Detect which cell encompasses the target text, then output its [x, y] center coordinate. 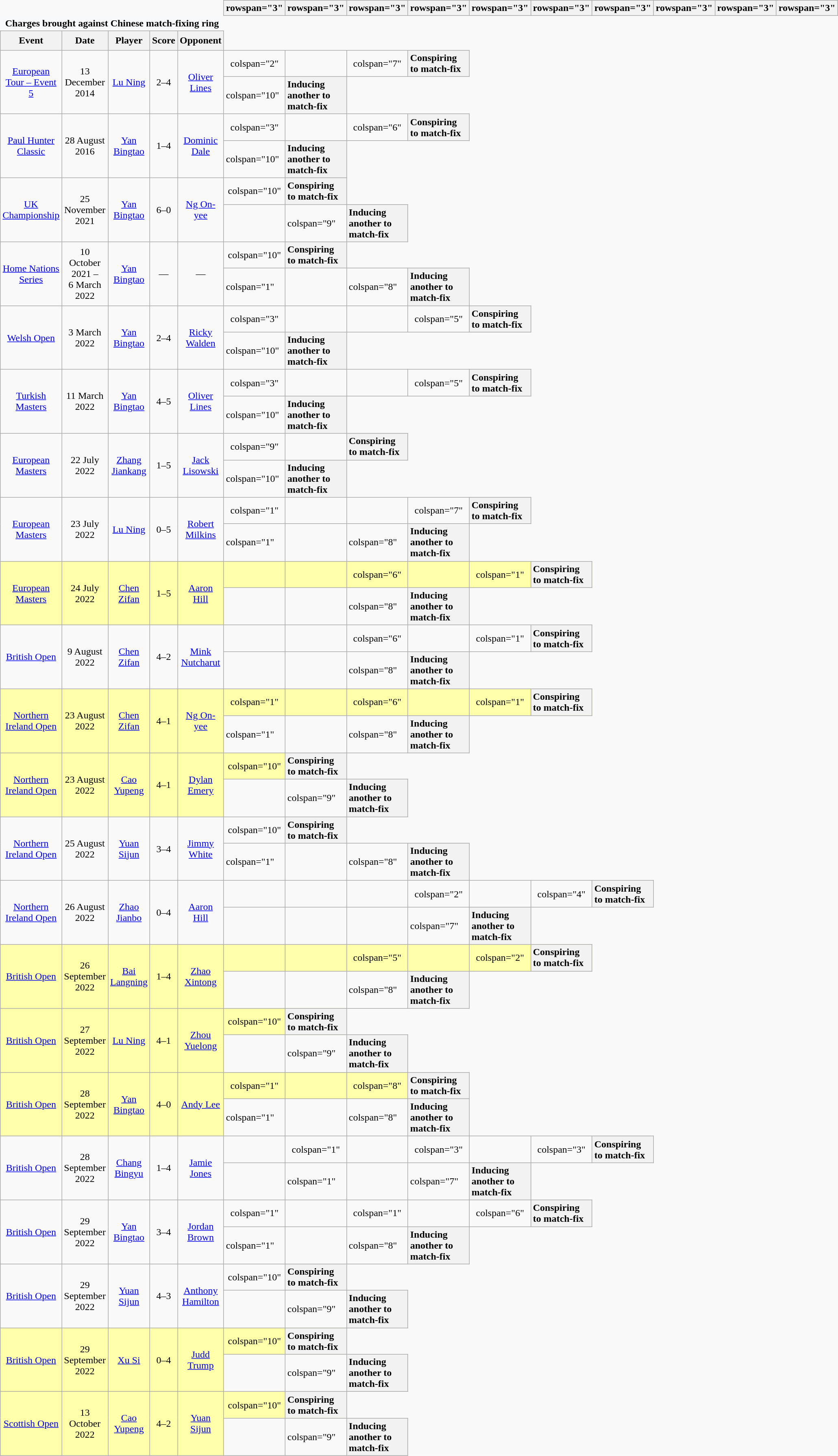
Scottish Open [31, 1424]
Date [85, 41]
Chang Bingyu [129, 1168]
27 September 2022 [85, 1040]
Dominic Dale [201, 146]
Dylan Emery [201, 785]
Judd Trump [201, 1360]
Zhang Jiankang [129, 465]
European Tour – Event 5 [31, 82]
UK Championship [31, 210]
6–0 [164, 210]
Zhou Yuelong [201, 1040]
Paul Hunter Classic [31, 146]
22 July 2022 [85, 465]
3 March 2022 [85, 337]
colspan="4" [561, 894]
Opponent [201, 41]
Mink Nutcharut [201, 657]
10 October 2021 – 6 March 2022 [85, 274]
0–5 [164, 529]
Player [129, 41]
Charges brought against Chinese match-fixing ring [112, 24]
Jordan Brown [201, 1232]
4–0 [164, 1104]
Andy Lee [201, 1104]
Zhao Jianbo [129, 912]
26 September 2022 [85, 977]
23 July 2022 [85, 529]
Jimmy White [201, 849]
Jack Lisowski [201, 465]
Bai Langning [129, 977]
Home Nations Series [31, 274]
13 October 2022 [85, 1424]
Jamie Jones [201, 1168]
Ricky Walden [201, 337]
Event [31, 41]
Score [164, 41]
24 July 2022 [85, 593]
9 August 2022 [85, 657]
Zhao Xintong [201, 977]
Robert Milkins [201, 529]
4–5 [164, 402]
4–3 [164, 1296]
25 November 2021 [85, 210]
25 August 2022 [85, 849]
Welsh Open [31, 337]
13 December 2014 [85, 82]
11 March 2022 [85, 402]
Xu Si [129, 1360]
28 August 2016 [85, 146]
Turkish Masters [31, 402]
Anthony Hamilton [201, 1296]
26 August 2022 [85, 912]
